Pinpoint the cell where the given text exists, returning its [X, Y] midpoint coordinate. 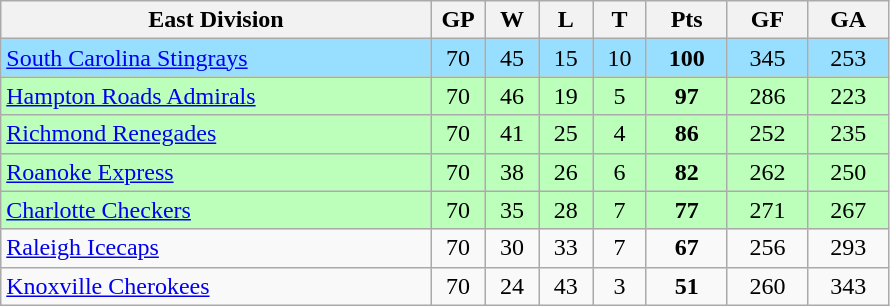
L [566, 20]
82 [686, 172]
10 [620, 58]
30 [512, 248]
Hampton Roads Admirals [216, 96]
South Carolina Stingrays [216, 58]
19 [566, 96]
5 [620, 96]
4 [620, 134]
3 [620, 286]
43 [566, 286]
GA [848, 20]
24 [512, 286]
252 [768, 134]
41 [512, 134]
6 [620, 172]
W [512, 20]
15 [566, 58]
51 [686, 286]
250 [848, 172]
293 [848, 248]
67 [686, 248]
86 [686, 134]
25 [566, 134]
235 [848, 134]
271 [768, 210]
26 [566, 172]
38 [512, 172]
Richmond Renegades [216, 134]
33 [566, 248]
256 [768, 248]
345 [768, 58]
46 [512, 96]
77 [686, 210]
T [620, 20]
GP [458, 20]
100 [686, 58]
35 [512, 210]
GF [768, 20]
223 [848, 96]
97 [686, 96]
260 [768, 286]
Charlotte Checkers [216, 210]
262 [768, 172]
253 [848, 58]
45 [512, 58]
Pts [686, 20]
286 [768, 96]
267 [848, 210]
343 [848, 286]
Knoxville Cherokees [216, 286]
Raleigh Icecaps [216, 248]
28 [566, 210]
Roanoke Express [216, 172]
East Division [216, 20]
